Identify which cell holds the provided text, then report its (X, Y) central coordinate. 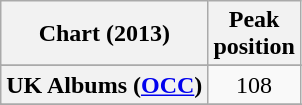
Chart (2013) (104, 34)
108 (254, 85)
Peakposition (254, 34)
UK Albums (OCC) (104, 85)
